From the cell containing the given text, extract its center point as [X, Y] coordinate. 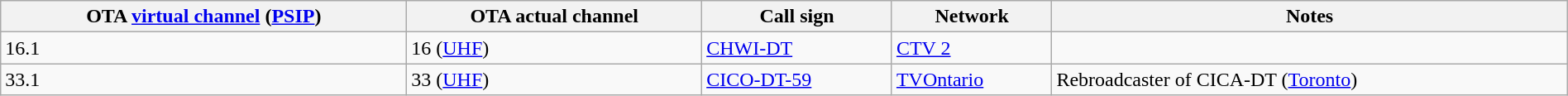
CTV 2 [971, 48]
Rebroadcaster of CICA-DT (Toronto) [1310, 79]
16.1 [203, 48]
33.1 [203, 79]
Network [971, 17]
CICO-DT-59 [797, 79]
Call sign [797, 17]
16 (UHF) [554, 48]
OTA actual channel [554, 17]
33 (UHF) [554, 79]
CHWI-DT [797, 48]
TVOntario [971, 79]
Notes [1310, 17]
OTA virtual channel (PSIP) [203, 17]
